Identify which cell holds the provided text, then report its [x, y] central coordinate. 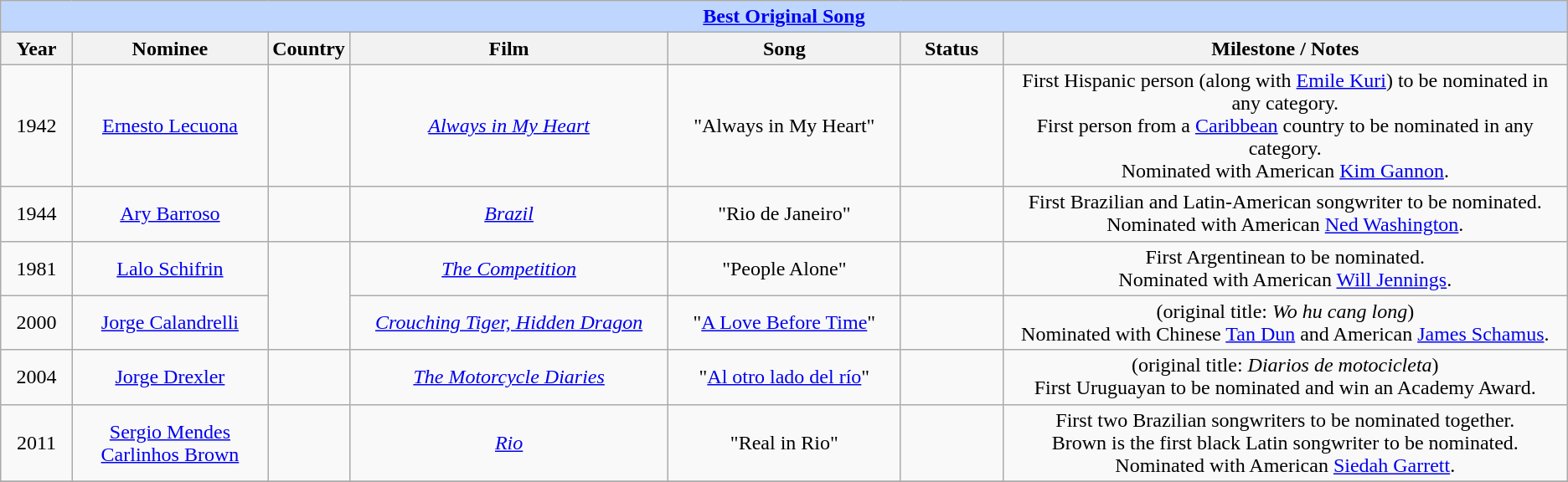
First Argentinean to be nominated.Nominated with American Will Jennings. [1285, 268]
Always in My Heart [508, 126]
Jorge Calandrelli [169, 323]
Milestone / Notes [1285, 49]
"People Alone" [784, 268]
2000 [37, 323]
Rio [508, 443]
Sergio MendesCarlinhos Brown [169, 443]
Status [952, 49]
"Real in Rio" [784, 443]
1942 [37, 126]
"Al otro lado del río" [784, 377]
The Competition [508, 268]
Nominee [169, 49]
Ary Barroso [169, 214]
Best Original Song [784, 17]
"A Love Before Time" [784, 323]
Film [508, 49]
"Always in My Heart" [784, 126]
Year [37, 49]
First Brazilian and Latin-American songwriter to be nominated.Nominated with American Ned Washington. [1285, 214]
Crouching Tiger, Hidden Dragon [508, 323]
(original title: Wo hu cang long)Nominated with Chinese Tan Dun and American James Schamus. [1285, 323]
1981 [37, 268]
Brazil [508, 214]
1944 [37, 214]
"Rio de Janeiro" [784, 214]
Ernesto Lecuona [169, 126]
Song [784, 49]
(original title: Diarios de motocicleta)First Uruguayan to be nominated and win an Academy Award. [1285, 377]
2004 [37, 377]
Jorge Drexler [169, 377]
The Motorcycle Diaries [508, 377]
2011 [37, 443]
Country [309, 49]
Lalo Schifrin [169, 268]
